Return the [x, y] coordinate for the center point of the cell that contains the specified text.  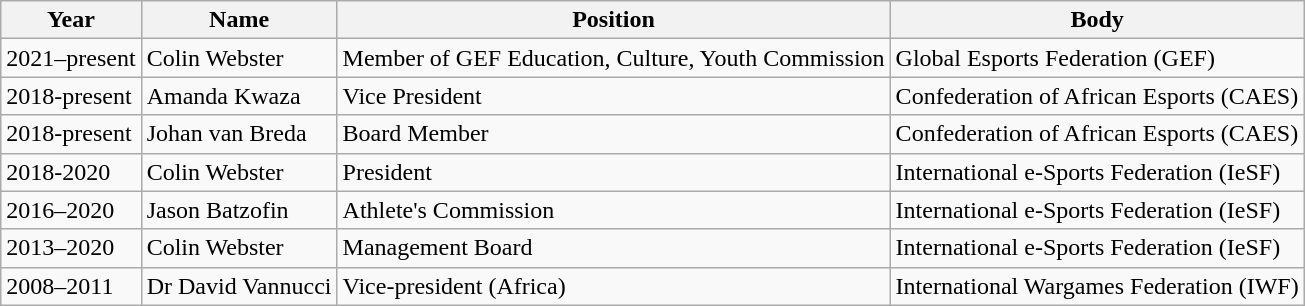
Dr David Vannucci [239, 286]
Position [614, 20]
Vice-president (Africa) [614, 286]
Amanda Kwaza [239, 96]
Board Member [614, 134]
Vice President [614, 96]
2021–present [71, 58]
Member of GEF Education, Culture, Youth Commission [614, 58]
Jason Batzofin [239, 210]
Management Board [614, 248]
2018-2020 [71, 172]
2016–2020 [71, 210]
2008–2011 [71, 286]
2013–2020 [71, 248]
President [614, 172]
International Wargames Federation (IWF) [1097, 286]
Athlete's Commission [614, 210]
Name [239, 20]
Johan van Breda [239, 134]
Year [71, 20]
Body [1097, 20]
Global Esports Federation (GEF) [1097, 58]
